Provide the (X, Y) coordinate of the cell's center where the given text is located.  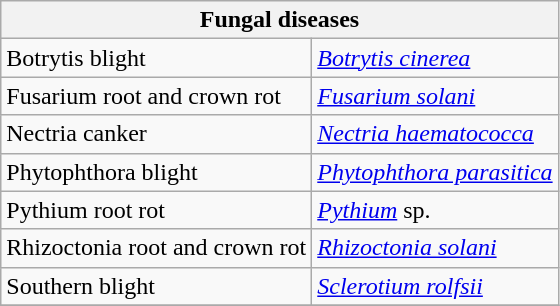
Rhizoctonia solani (435, 248)
Pythium sp. (435, 210)
Nectria canker (156, 134)
Fusarium root and crown rot (156, 96)
Phytophthora blight (156, 172)
Rhizoctonia root and crown rot (156, 248)
Fusarium solani (435, 96)
Fungal diseases (280, 20)
Southern blight (156, 286)
Pythium root rot (156, 210)
Phytophthora parasitica (435, 172)
Botrytis blight (156, 58)
Sclerotium rolfsii (435, 286)
Botrytis cinerea (435, 58)
Nectria haematococca (435, 134)
